Search for the cell housing the specified text and yield its (x, y) center coordinate. 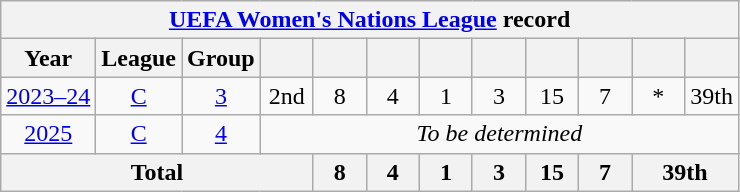
Year (48, 58)
To be determined (499, 134)
2nd (286, 96)
Group (222, 58)
League (139, 58)
UEFA Women's Nations League record (370, 20)
2025 (48, 134)
* (658, 96)
Total (158, 172)
2023–24 (48, 96)
